Return the (x, y) coordinate for the center point of the cell that contains the specified text.  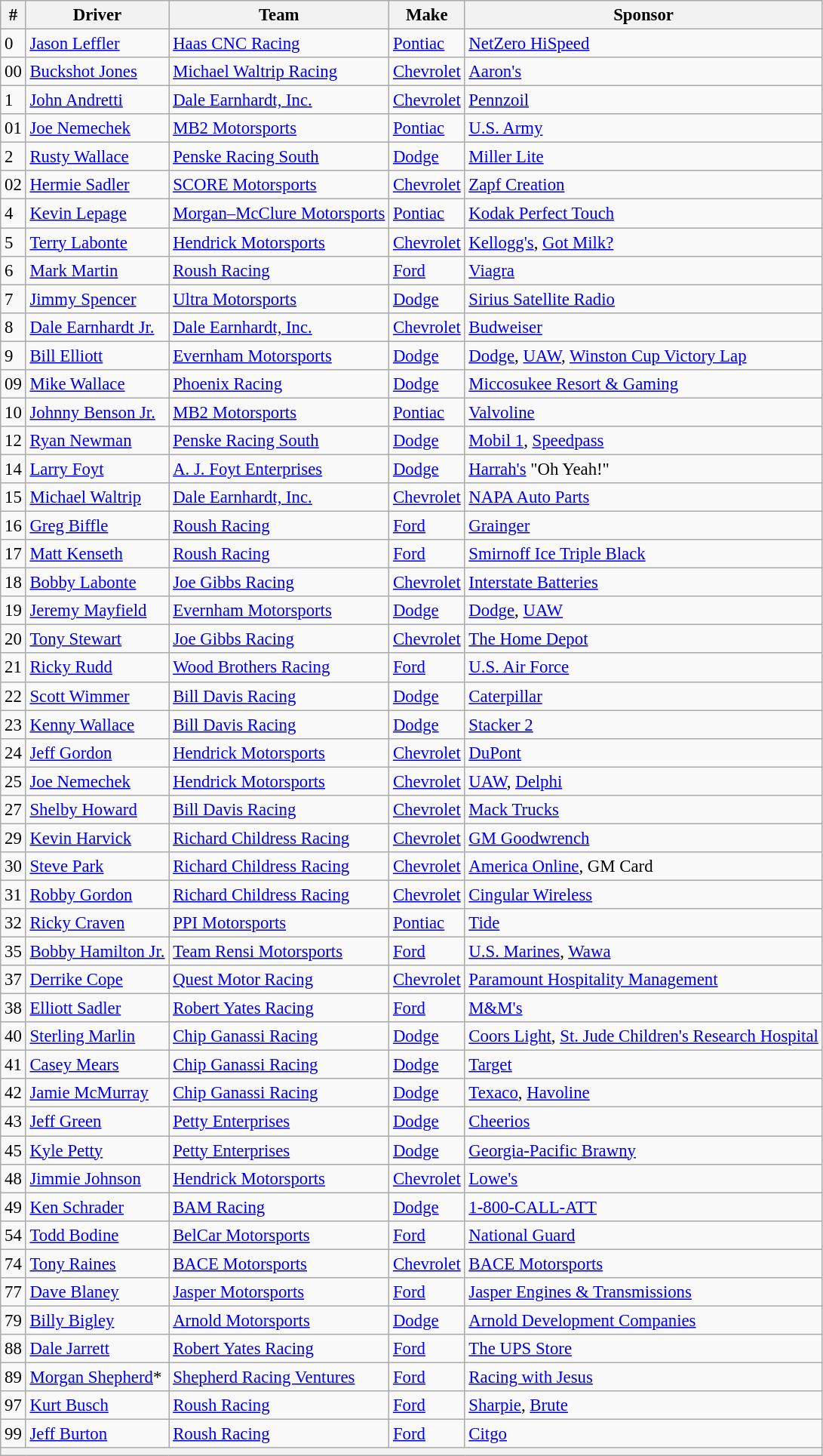
Phoenix Racing (279, 384)
U.S. Air Force (643, 668)
Cingular Wireless (643, 894)
The Home Depot (643, 639)
Budweiser (643, 327)
U.S. Army (643, 128)
7 (14, 299)
Larry Foyt (97, 469)
00 (14, 72)
Cheerios (643, 1122)
Make (427, 15)
Ricky Rudd (97, 668)
Michael Waltrip Racing (279, 72)
Derrike Cope (97, 980)
16 (14, 526)
Kenny Wallace (97, 725)
GM Goodwrench (643, 838)
Bill Elliott (97, 356)
02 (14, 185)
Billy Bigley (97, 1320)
Grainger (643, 526)
Shelby Howard (97, 810)
97 (14, 1405)
Tide (643, 923)
Miccosukee Resort & Gaming (643, 384)
Mobil 1, Speedpass (643, 441)
Ryan Newman (97, 441)
Target (643, 1065)
Michael Waltrip (97, 497)
Jeff Green (97, 1122)
Kellogg's, Got Milk? (643, 242)
Zapf Creation (643, 185)
99 (14, 1434)
Jason Leffler (97, 44)
8 (14, 327)
Johnny Benson Jr. (97, 412)
Stacker 2 (643, 725)
Tony Raines (97, 1264)
Kurt Busch (97, 1405)
Citgo (643, 1434)
Kodak Perfect Touch (643, 214)
Arnold Development Companies (643, 1320)
Sponsor (643, 15)
Pennzoil (643, 100)
1 (14, 100)
18 (14, 583)
9 (14, 356)
Robby Gordon (97, 894)
Jasper Engines & Transmissions (643, 1292)
10 (14, 412)
79 (14, 1320)
Interstate Batteries (643, 583)
Jeff Gordon (97, 753)
25 (14, 781)
22 (14, 696)
BelCar Motorsports (279, 1235)
88 (14, 1349)
NetZero HiSpeed (643, 44)
Arnold Motorsports (279, 1320)
Mark Martin (97, 270)
Ricky Craven (97, 923)
35 (14, 952)
National Guard (643, 1235)
12 (14, 441)
NAPA Auto Parts (643, 497)
Miller Lite (643, 157)
M&M's (643, 1008)
24 (14, 753)
30 (14, 867)
14 (14, 469)
Terry Labonte (97, 242)
Greg Biffle (97, 526)
43 (14, 1122)
38 (14, 1008)
20 (14, 639)
77 (14, 1292)
Wood Brothers Racing (279, 668)
Jasper Motorsports (279, 1292)
Kevin Harvick (97, 838)
48 (14, 1178)
01 (14, 128)
Valvoline (643, 412)
Mike Wallace (97, 384)
UAW, Delphi (643, 781)
Texaco, Havoline (643, 1094)
Paramount Hospitality Management (643, 980)
Jimmy Spencer (97, 299)
1-800-CALL-ATT (643, 1207)
23 (14, 725)
Steve Park (97, 867)
Viagra (643, 270)
Shepherd Racing Ventures (279, 1377)
0 (14, 44)
Matt Kenseth (97, 554)
SCORE Motorsports (279, 185)
Jeremy Mayfield (97, 611)
40 (14, 1036)
Team (279, 15)
Lowe's (643, 1178)
Rusty Wallace (97, 157)
15 (14, 497)
Todd Bodine (97, 1235)
5 (14, 242)
Quest Motor Racing (279, 980)
Aaron's (643, 72)
Dodge, UAW, Winston Cup Victory Lap (643, 356)
Sterling Marlin (97, 1036)
Georgia-Pacific Brawny (643, 1150)
89 (14, 1377)
Bobby Labonte (97, 583)
31 (14, 894)
Morgan–McClure Motorsports (279, 214)
Bobby Hamilton Jr. (97, 952)
Elliott Sadler (97, 1008)
A. J. Foyt Enterprises (279, 469)
Ultra Motorsports (279, 299)
29 (14, 838)
Jamie McMurray (97, 1094)
Haas CNC Racing (279, 44)
Caterpillar (643, 696)
# (14, 15)
49 (14, 1207)
Dale Earnhardt Jr. (97, 327)
Harrah's "Oh Yeah!" (643, 469)
BAM Racing (279, 1207)
Coors Light, St. Jude Children's Research Hospital (643, 1036)
Racing with Jesus (643, 1377)
Jeff Burton (97, 1434)
U.S. Marines, Wawa (643, 952)
42 (14, 1094)
The UPS Store (643, 1349)
45 (14, 1150)
32 (14, 923)
09 (14, 384)
Kevin Lepage (97, 214)
6 (14, 270)
41 (14, 1065)
Sirius Satellite Radio (643, 299)
PPI Motorsports (279, 923)
Morgan Shepherd* (97, 1377)
Buckshot Jones (97, 72)
Dodge, UAW (643, 611)
Hermie Sadler (97, 185)
Scott Wimmer (97, 696)
Jimmie Johnson (97, 1178)
DuPont (643, 753)
Dave Blaney (97, 1292)
17 (14, 554)
Smirnoff Ice Triple Black (643, 554)
2 (14, 157)
37 (14, 980)
America Online, GM Card (643, 867)
27 (14, 810)
54 (14, 1235)
Dale Jarrett (97, 1349)
Team Rensi Motorsports (279, 952)
74 (14, 1264)
Mack Trucks (643, 810)
Driver (97, 15)
Sharpie, Brute (643, 1405)
Casey Mears (97, 1065)
19 (14, 611)
John Andretti (97, 100)
Ken Schrader (97, 1207)
Kyle Petty (97, 1150)
Tony Stewart (97, 639)
21 (14, 668)
4 (14, 214)
